From the cell containing the given text, extract its center point as (x, y) coordinate. 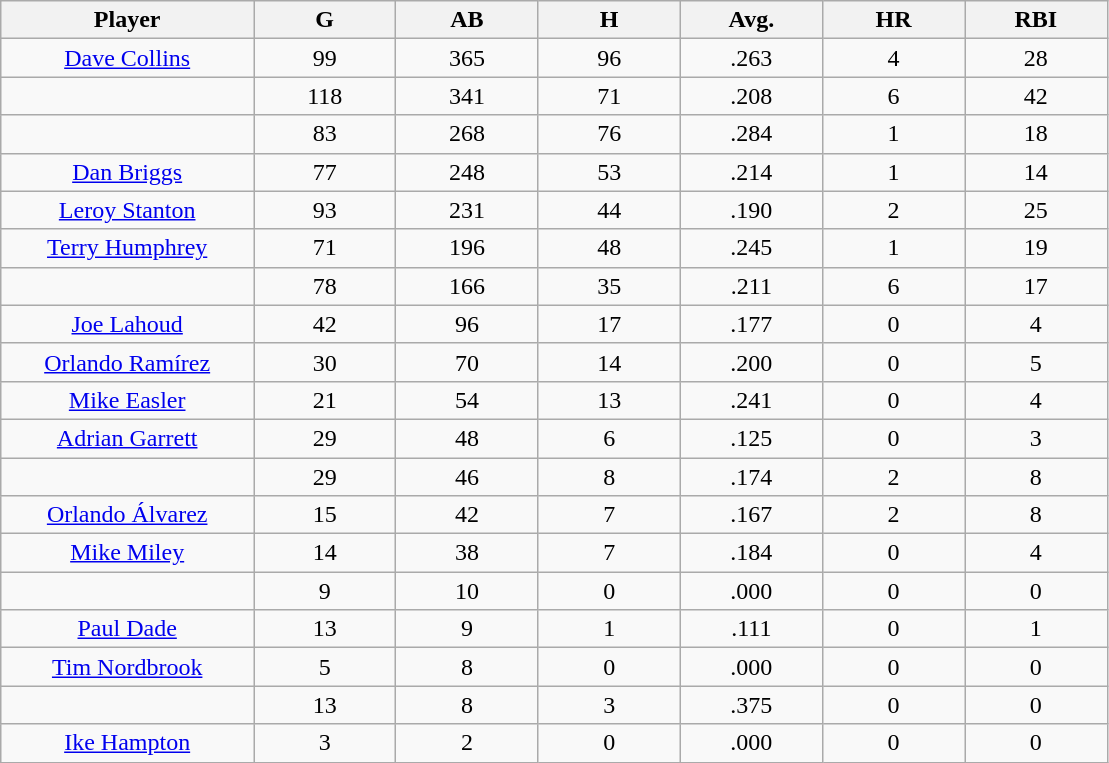
Paul Dade (128, 629)
18 (1036, 134)
Dave Collins (128, 58)
231 (467, 210)
341 (467, 96)
10 (467, 591)
19 (1036, 248)
.214 (751, 172)
.167 (751, 515)
Ike Hampton (128, 743)
.211 (751, 286)
.375 (751, 705)
99 (325, 58)
.174 (751, 477)
Mike Easler (128, 400)
83 (325, 134)
Mike Miley (128, 553)
.125 (751, 438)
RBI (1036, 20)
70 (467, 362)
Joe Lahoud (128, 324)
166 (467, 286)
.177 (751, 324)
21 (325, 400)
AB (467, 20)
93 (325, 210)
53 (609, 172)
46 (467, 477)
365 (467, 58)
38 (467, 553)
H (609, 20)
118 (325, 96)
30 (325, 362)
.190 (751, 210)
Player (128, 20)
Avg. (751, 20)
Orlando Ramírez (128, 362)
.284 (751, 134)
25 (1036, 210)
Terry Humphrey (128, 248)
268 (467, 134)
15 (325, 515)
G (325, 20)
78 (325, 286)
HR (893, 20)
.200 (751, 362)
Dan Briggs (128, 172)
77 (325, 172)
Leroy Stanton (128, 210)
Adrian Garrett (128, 438)
28 (1036, 58)
.184 (751, 553)
248 (467, 172)
.245 (751, 248)
.263 (751, 58)
Orlando Álvarez (128, 515)
.241 (751, 400)
.111 (751, 629)
Tim Nordbrook (128, 667)
35 (609, 286)
54 (467, 400)
196 (467, 248)
76 (609, 134)
.208 (751, 96)
44 (609, 210)
